Extract the [X, Y] coordinate from the center of the cell holding the provided text.  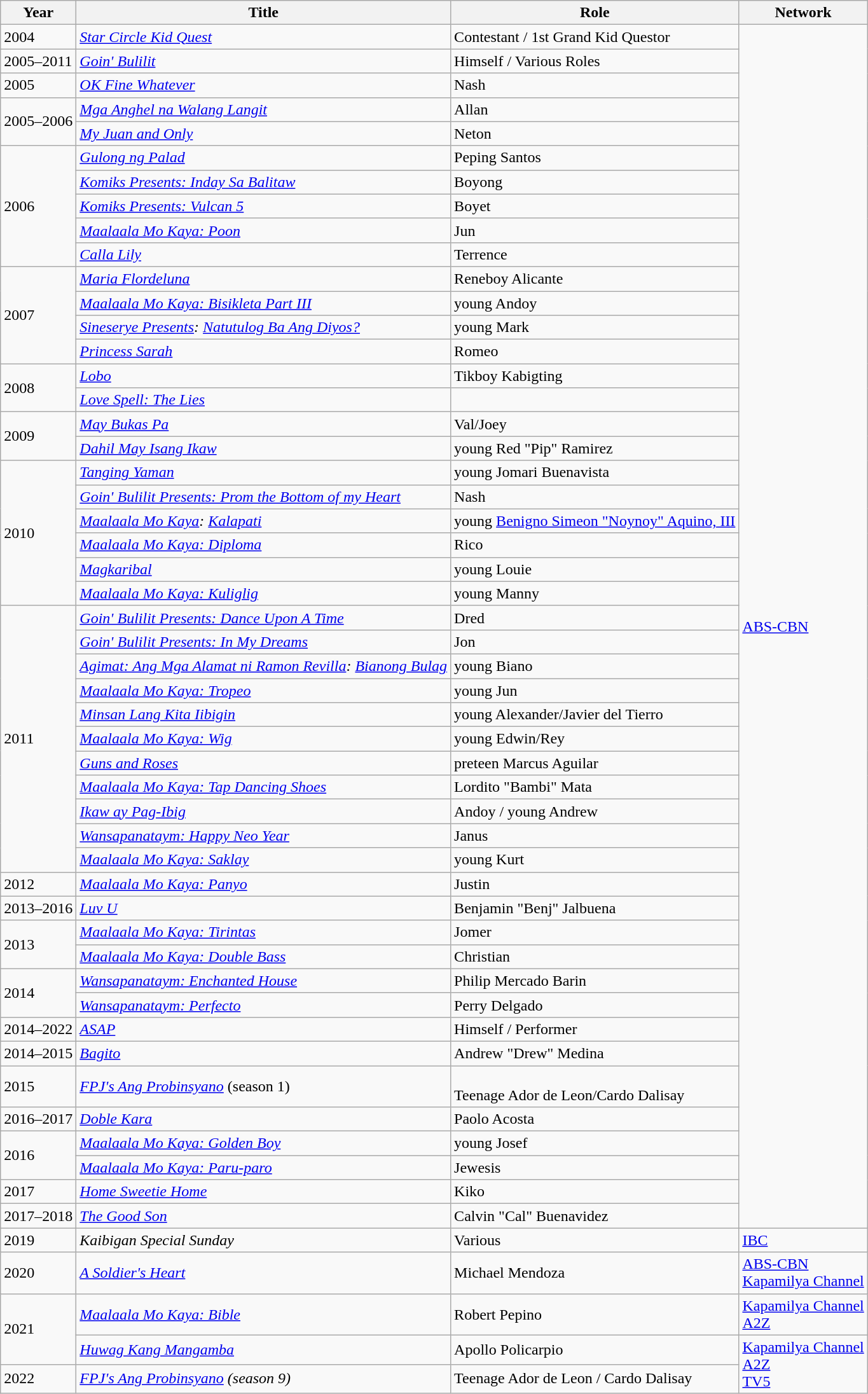
Goin' Bulilit Presents: Dance Upon A Time [263, 618]
2011 [38, 739]
FPJ's Ang Probinsyano (season 1) [263, 1086]
My Juan and Only [263, 134]
Maria Flordeluna [263, 279]
Magkaribal [263, 569]
2009 [38, 436]
Neton [595, 134]
Perry Delgado [595, 1005]
Title [263, 13]
Maalaala Mo Kaya: Panyo [263, 884]
Love Spell: The Lies [263, 400]
2022 [38, 1379]
Maalaala Mo Kaya: Bisikleta Part III [263, 303]
2008 [38, 388]
Kapamilya Channel A2Z TV5 [803, 1364]
Minsan Lang Kita Iibigin [263, 715]
Role [595, 13]
young Manny [595, 593]
young Biano [595, 666]
Himself / Various Roles [595, 61]
Rico [595, 545]
2015 [38, 1086]
Dred [595, 618]
Star Circle Kid Quest [263, 37]
2004 [38, 37]
A Soldier's Heart [263, 1273]
Tikboy Kabigting [595, 376]
2013–2016 [38, 908]
Maalaala Mo Kaya: Double Bass [263, 956]
2020 [38, 1273]
2012 [38, 884]
young Andoy [595, 303]
young Louie [595, 569]
Year [38, 13]
Lobo [263, 376]
Maalaala Mo Kaya: Kalapati [263, 521]
2017–2018 [38, 1216]
Jun [595, 230]
young Mark [595, 328]
2019 [38, 1240]
Maalaala Mo Kaya: Poon [263, 230]
Bagito [263, 1053]
Teenage Ador de Leon/Cardo Dalisay [595, 1086]
Goin' Bulilit [263, 61]
young Jun [595, 690]
Peping Santos [595, 158]
Paolo Acosta [595, 1119]
Terrence [595, 254]
Maalaala Mo Kaya: Wig [263, 739]
young Josef [595, 1143]
Maalaala Mo Kaya: Golden Boy [263, 1143]
Maalaala Mo Kaya: Saklay [263, 860]
Michael Mendoza [595, 1273]
Maalaala Mo Kaya: Kuliglig [263, 593]
Jomer [595, 932]
Romeo [595, 352]
Luv U [263, 908]
Kiko [595, 1192]
FPJ's Ang Probinsyano (season 9) [263, 1379]
Philip Mercado Barin [595, 981]
Gulong ng Palad [263, 158]
2013 [38, 944]
2006 [38, 206]
ABS-CBN [803, 626]
Himself / Performer [595, 1029]
Kapamilya Channel A2Z [803, 1314]
OK Fine Whatever [263, 85]
young Edwin/Rey [595, 739]
Home Sweetie Home [263, 1192]
Maalaala Mo Kaya: Paru-paro [263, 1168]
2010 [38, 533]
Princess Sarah [263, 352]
Komiks Presents: Inday Sa Balitaw [263, 182]
IBC [803, 1240]
Calvin "Cal" Buenavidez [595, 1216]
Tanging Yaman [263, 473]
Mga Anghel na Walang Langit [263, 109]
preteen Marcus Aguilar [595, 763]
Maalaala Mo Kaya: Tirintas [263, 932]
Maalaala Mo Kaya: Diploma [263, 545]
Ikaw ay Pag-Ibig [263, 811]
Kaibigan Special Sunday [263, 1240]
Network [803, 13]
Guns and Roses [263, 763]
Maalaala Mo Kaya: Tap Dancing Shoes [263, 787]
Maalaala Mo Kaya: Bible [263, 1314]
Contestant / 1st Grand Kid Questor [595, 37]
Jon [595, 642]
Teenage Ador de Leon / Cardo Dalisay [595, 1379]
Andrew "Drew" Medina [595, 1053]
Wansapanataym: Perfecto [263, 1005]
Reneboy Alicante [595, 279]
2007 [38, 315]
Boyet [595, 206]
2017 [38, 1192]
Lordito "Bambi" Mata [595, 787]
Wansapanataym: Enchanted House [263, 981]
2016–2017 [38, 1119]
Komiks Presents: Vulcan 5 [263, 206]
Justin [595, 884]
2005–2011 [38, 61]
Robert Pepino [595, 1314]
Apollo Policarpio [595, 1349]
Maalaala Mo Kaya: Tropeo [263, 690]
2016 [38, 1156]
Goin' Bulilit Presents: In My Dreams [263, 642]
young Jomari Buenavista [595, 473]
Dahil May Isang Ikaw [263, 448]
2014–2015 [38, 1053]
Calla Lily [263, 254]
Benjamin "Benj" Jalbuena [595, 908]
The Good Son [263, 1216]
Val/Joey [595, 424]
2005 [38, 85]
Janus [595, 836]
Doble Kara [263, 1119]
young Kurt [595, 860]
May Bukas Pa [263, 424]
2014–2022 [38, 1029]
young Alexander/Javier del Tierro [595, 715]
Goin' Bulilit Presents: Prom the Bottom of my Heart [263, 497]
young Benigno Simeon "Noynoy" Aquino, III [595, 521]
2005–2006 [38, 121]
Christian [595, 956]
ABS-CBN Kapamilya Channel [803, 1273]
Wansapanataym: Happy Neo Year [263, 836]
Huwag Kang Mangamba [263, 1349]
Andoy / young Andrew [595, 811]
Jewesis [595, 1168]
Sineserye Presents: Natutulog Ba Ang Diyos? [263, 328]
2021 [38, 1329]
Various [595, 1240]
Agimat: Ang Mga Alamat ni Ramon Revilla: Bianong Bulag [263, 666]
ASAP [263, 1029]
Boyong [595, 182]
Allan [595, 109]
young Red "Pip" Ramirez [595, 448]
2014 [38, 993]
